For the text-containing cell, return its midpoint in [x, y] coordinate format. 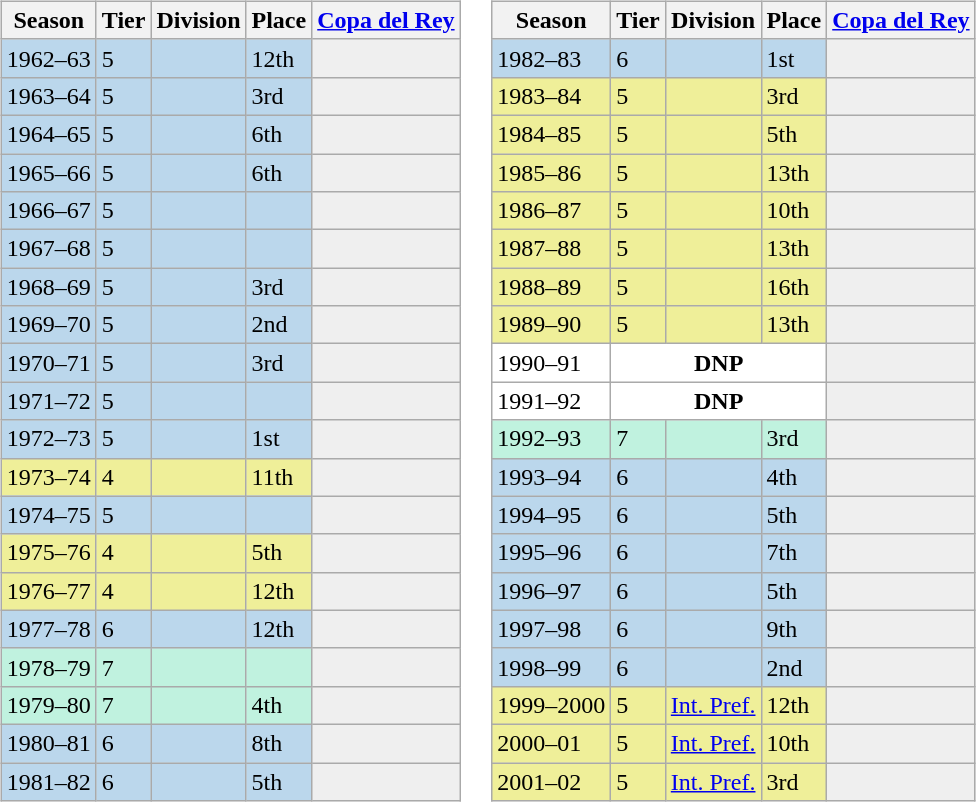
1986–87 [552, 211]
1974–75 [48, 515]
1984–85 [552, 134]
1968–69 [48, 287]
1975–76 [48, 553]
1977–78 [48, 629]
1988–89 [552, 287]
16th [794, 287]
1972–73 [48, 439]
1967–68 [48, 249]
1989–90 [552, 325]
1992–93 [552, 439]
1963–64 [48, 96]
1978–79 [48, 667]
1980–81 [48, 743]
1982–83 [552, 58]
1990–91 [552, 363]
1964–65 [48, 134]
8th [279, 743]
1973–74 [48, 477]
9th [794, 629]
1983–84 [552, 96]
1993–94 [552, 477]
1962–63 [48, 58]
1976–77 [48, 591]
1987–88 [552, 249]
1966–67 [48, 211]
2000–01 [552, 743]
1965–66 [48, 173]
1981–82 [48, 781]
1971–72 [48, 401]
2001–02 [552, 781]
1995–96 [552, 553]
1985–86 [552, 173]
1969–70 [48, 325]
1996–97 [552, 591]
1979–80 [48, 705]
1991–92 [552, 401]
1998–99 [552, 667]
1994–95 [552, 515]
1997–98 [552, 629]
1999–2000 [552, 705]
7th [794, 553]
1970–71 [48, 363]
11th [279, 477]
